Return (x, y) of the center of cell containing provided text 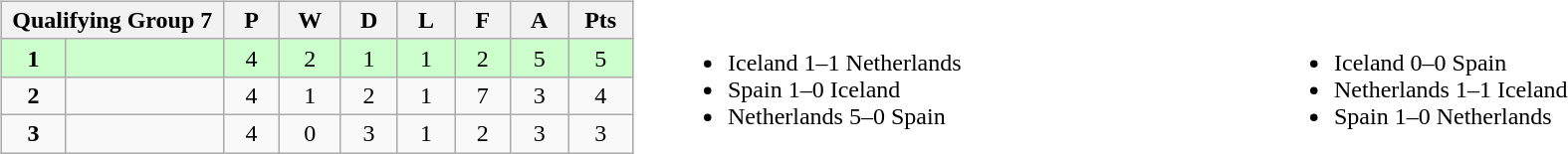
0 (311, 133)
W (311, 20)
Qualifying Group 7 (112, 20)
P (251, 20)
7 (483, 95)
D (369, 20)
A (540, 20)
F (483, 20)
L (426, 20)
Pts (601, 20)
